Capture the cell that displays the provided text and extract its [X, Y] central coordinate. 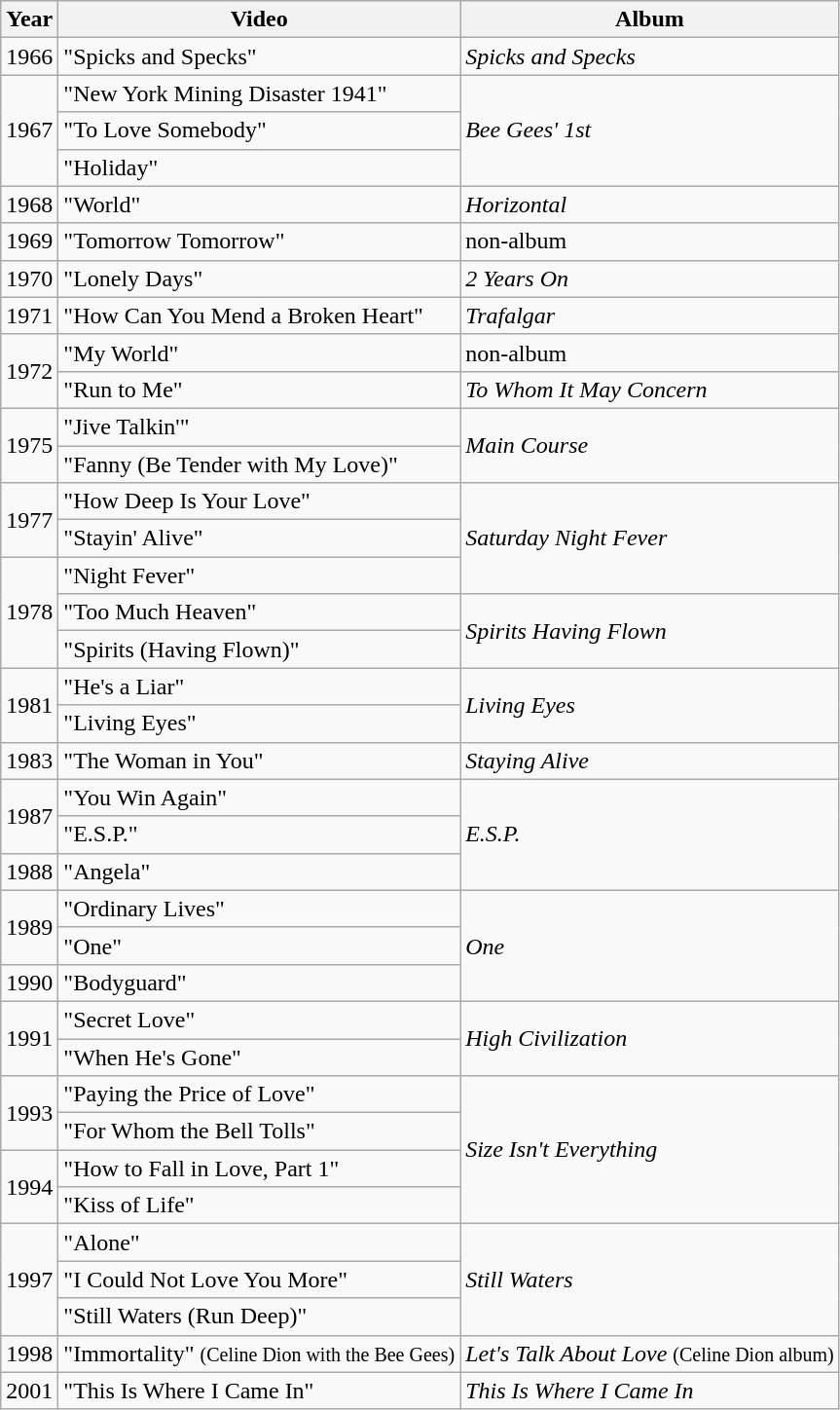
Main Course [650, 445]
"Too Much Heaven" [259, 612]
"Lonely Days" [259, 278]
1991 [29, 1038]
1977 [29, 520]
1981 [29, 705]
"My World" [259, 352]
"World" [259, 204]
1966 [29, 56]
1988 [29, 872]
"Tomorrow Tomorrow" [259, 241]
"Alone" [259, 1243]
Video [259, 19]
1997 [29, 1280]
"Spicks and Specks" [259, 56]
"This Is Where I Came In" [259, 1391]
"Ordinary Lives" [259, 909]
"When He's Gone" [259, 1057]
1969 [29, 241]
1970 [29, 278]
"How Deep Is Your Love" [259, 501]
2001 [29, 1391]
1972 [29, 371]
"Immortality" (Celine Dion with the Bee Gees) [259, 1354]
Size Isn't Everything [650, 1150]
"Jive Talkin'" [259, 427]
"Angela" [259, 872]
2 Years On [650, 278]
Spirits Having Flown [650, 631]
"Night Fever" [259, 575]
"You Win Again" [259, 798]
1975 [29, 445]
1968 [29, 204]
Album [650, 19]
"He's a Liar" [259, 686]
1971 [29, 315]
1994 [29, 1187]
Trafalgar [650, 315]
1989 [29, 927]
Year [29, 19]
1978 [29, 612]
"How Can You Mend a Broken Heart" [259, 315]
"Kiss of Life" [259, 1206]
"One" [259, 946]
1967 [29, 130]
High Civilization [650, 1038]
"Living Eyes" [259, 724]
E.S.P. [650, 835]
Bee Gees' 1st [650, 130]
"How to Fall in Love, Part 1" [259, 1169]
"The Woman in You" [259, 761]
1987 [29, 816]
1983 [29, 761]
"E.S.P." [259, 835]
Spicks and Specks [650, 56]
"Fanny (Be Tender with My Love)" [259, 464]
1990 [29, 983]
Saturday Night Fever [650, 538]
"Bodyguard" [259, 983]
"Spirits (Having Flown)" [259, 649]
"To Love Somebody" [259, 130]
1998 [29, 1354]
"For Whom the Bell Tolls" [259, 1132]
To Whom It May Concern [650, 390]
"Paying the Price of Love" [259, 1095]
This Is Where I Came In [650, 1391]
1993 [29, 1113]
Living Eyes [650, 705]
Staying Alive [650, 761]
"Stayin' Alive" [259, 538]
One [650, 946]
"Still Waters (Run Deep)" [259, 1317]
Still Waters [650, 1280]
"Run to Me" [259, 390]
"Secret Love" [259, 1020]
"I Could Not Love You More" [259, 1280]
"New York Mining Disaster 1941" [259, 93]
"Holiday" [259, 167]
Horizontal [650, 204]
Let's Talk About Love (Celine Dion album) [650, 1354]
